Scan for the cell matching the given text and deliver its (X, Y) coordinate at center. 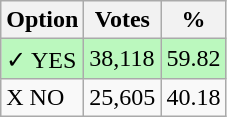
38,118 (122, 59)
Option (42, 20)
40.18 (194, 97)
25,605 (122, 97)
✓ YES (42, 59)
59.82 (194, 59)
X NO (42, 97)
Votes (122, 20)
% (194, 20)
